For the text-containing cell, return its midpoint in [X, Y] coordinate format. 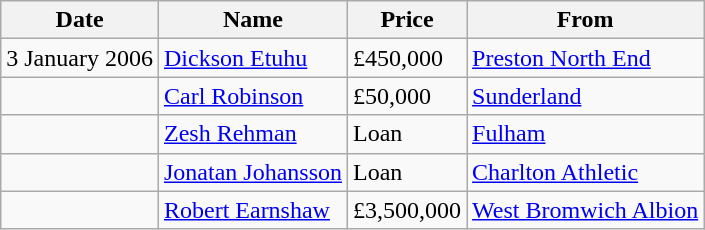
Zesh Rehman [252, 134]
Preston North End [586, 58]
£50,000 [408, 96]
Jonatan Johansson [252, 172]
From [586, 20]
West Bromwich Albion [586, 210]
Robert Earnshaw [252, 210]
Fulham [586, 134]
Name [252, 20]
Sunderland [586, 96]
£450,000 [408, 58]
Dickson Etuhu [252, 58]
Date [80, 20]
Price [408, 20]
Carl Robinson [252, 96]
Charlton Athletic [586, 172]
3 January 2006 [80, 58]
£3,500,000 [408, 210]
